Determine the [x, y] coordinate at the center of the cell enclosing the given text.  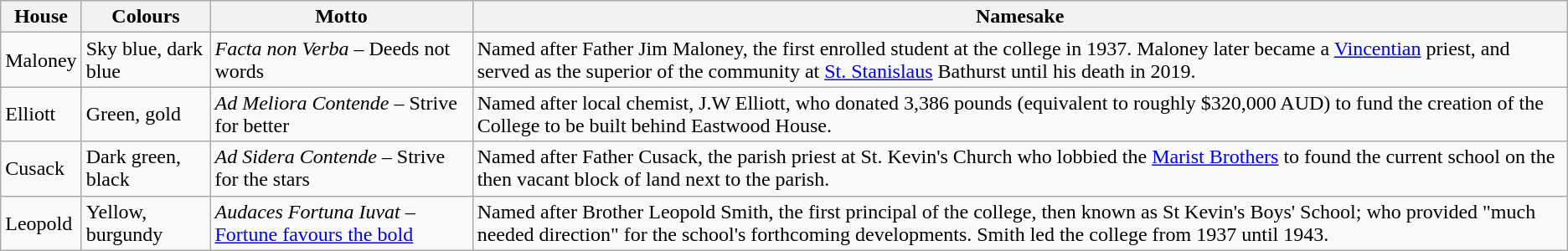
Sky blue, dark blue [146, 60]
Motto [342, 17]
Ad Sidera Contende – Strive for the stars [342, 169]
Elliott [41, 114]
Colours [146, 17]
Yellow, burgundy [146, 223]
Cusack [41, 169]
Facta non Verba – Deeds not words [342, 60]
Maloney [41, 60]
Audaces Fortuna Iuvat – Fortune favours the bold [342, 223]
House [41, 17]
Ad Meliora Contende – Strive for better [342, 114]
Leopold [41, 223]
Namesake [1020, 17]
Green, gold [146, 114]
Dark green, black [146, 169]
